Return [x, y] of the center of cell containing provided text 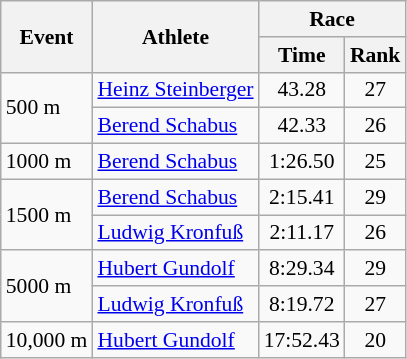
Race [332, 19]
Athlete [175, 36]
1:26.50 [302, 162]
10,000 m [47, 340]
Rank [376, 55]
Time [302, 55]
1000 m [47, 162]
1500 m [47, 214]
500 m [47, 108]
2:15.41 [302, 197]
25 [376, 162]
8:19.72 [302, 304]
2:11.17 [302, 233]
Heinz Steinberger [175, 90]
20 [376, 340]
8:29.34 [302, 269]
42.33 [302, 126]
Event [47, 36]
43.28 [302, 90]
5000 m [47, 286]
17:52.43 [302, 340]
